Return the [X, Y] coordinate for the center point of the cell that contains the specified text.  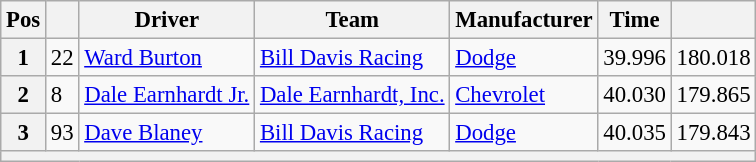
Dave Blaney [167, 133]
2 [24, 95]
179.865 [714, 95]
Chevrolet [524, 95]
Pos [24, 20]
Ward Burton [167, 58]
40.030 [634, 95]
22 [62, 58]
Team [352, 20]
1 [24, 58]
8 [62, 95]
3 [24, 133]
179.843 [714, 133]
180.018 [714, 58]
Driver [167, 20]
40.035 [634, 133]
Manufacturer [524, 20]
39.996 [634, 58]
Time [634, 20]
Dale Earnhardt, Inc. [352, 95]
Dale Earnhardt Jr. [167, 95]
93 [62, 133]
